Pinpoint the cell where the given text exists, returning its [x, y] midpoint coordinate. 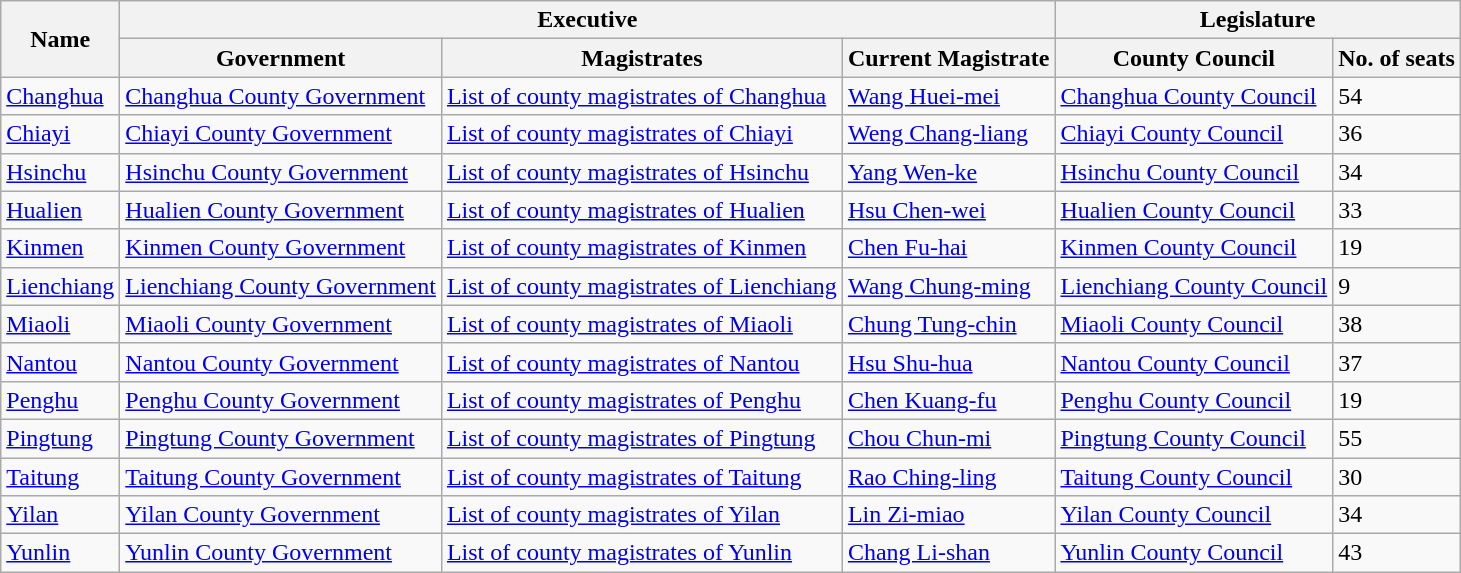
Hsu Shu-hua [948, 362]
Government [281, 58]
Chiayi County Council [1194, 134]
Chiayi County Government [281, 134]
Miaoli [60, 324]
Hsinchu [60, 172]
Current Magistrate [948, 58]
List of county magistrates of Miaoli [642, 324]
43 [1397, 553]
Nantou [60, 362]
Changhua County Council [1194, 96]
Lin Zi-miao [948, 515]
38 [1397, 324]
Penghu County Government [281, 400]
Legislature [1258, 20]
List of county magistrates of Lienchiang [642, 286]
Pingtung County Council [1194, 438]
Yilan County Council [1194, 515]
Yilan County Government [281, 515]
List of county magistrates of Pingtung [642, 438]
37 [1397, 362]
54 [1397, 96]
Hualien [60, 210]
Taitung [60, 477]
Weng Chang-liang [948, 134]
33 [1397, 210]
Rao Ching-ling [948, 477]
Miaoli County Government [281, 324]
List of county magistrates of Penghu [642, 400]
Yang Wen-ke [948, 172]
Kinmen County Council [1194, 248]
List of county magistrates of Hsinchu [642, 172]
List of county magistrates of Taitung [642, 477]
Chang Li-shan [948, 553]
Nantou County Government [281, 362]
Lienchiang County Government [281, 286]
9 [1397, 286]
55 [1397, 438]
Wang Huei-mei [948, 96]
Hualien County Council [1194, 210]
List of county magistrates of Hualien [642, 210]
Executive [588, 20]
County Council [1194, 58]
No. of seats [1397, 58]
List of county magistrates of Yilan [642, 515]
Lienchiang [60, 286]
List of county magistrates of Changhua [642, 96]
Yilan [60, 515]
List of county magistrates of Kinmen [642, 248]
Hsinchu County Government [281, 172]
Penghu County Council [1194, 400]
Nantou County Council [1194, 362]
Yunlin County Council [1194, 553]
Changhua County Government [281, 96]
Miaoli County Council [1194, 324]
Chen Kuang-fu [948, 400]
List of county magistrates of Chiayi [642, 134]
Yunlin [60, 553]
Hsinchu County Council [1194, 172]
Chou Chun-mi [948, 438]
Lienchiang County Council [1194, 286]
Penghu [60, 400]
Taitung County Council [1194, 477]
Kinmen County Government [281, 248]
Chen Fu-hai [948, 248]
List of county magistrates of Nantou [642, 362]
Taitung County Government [281, 477]
Hualien County Government [281, 210]
36 [1397, 134]
Chiayi [60, 134]
Yunlin County Government [281, 553]
List of county magistrates of Yunlin [642, 553]
Pingtung County Government [281, 438]
Kinmen [60, 248]
Magistrates [642, 58]
Name [60, 39]
30 [1397, 477]
Chung Tung-chin [948, 324]
Hsu Chen-wei [948, 210]
Wang Chung-ming [948, 286]
Changhua [60, 96]
Pingtung [60, 438]
